Output the [X, Y] coordinate of the center of the cell containing the given text.  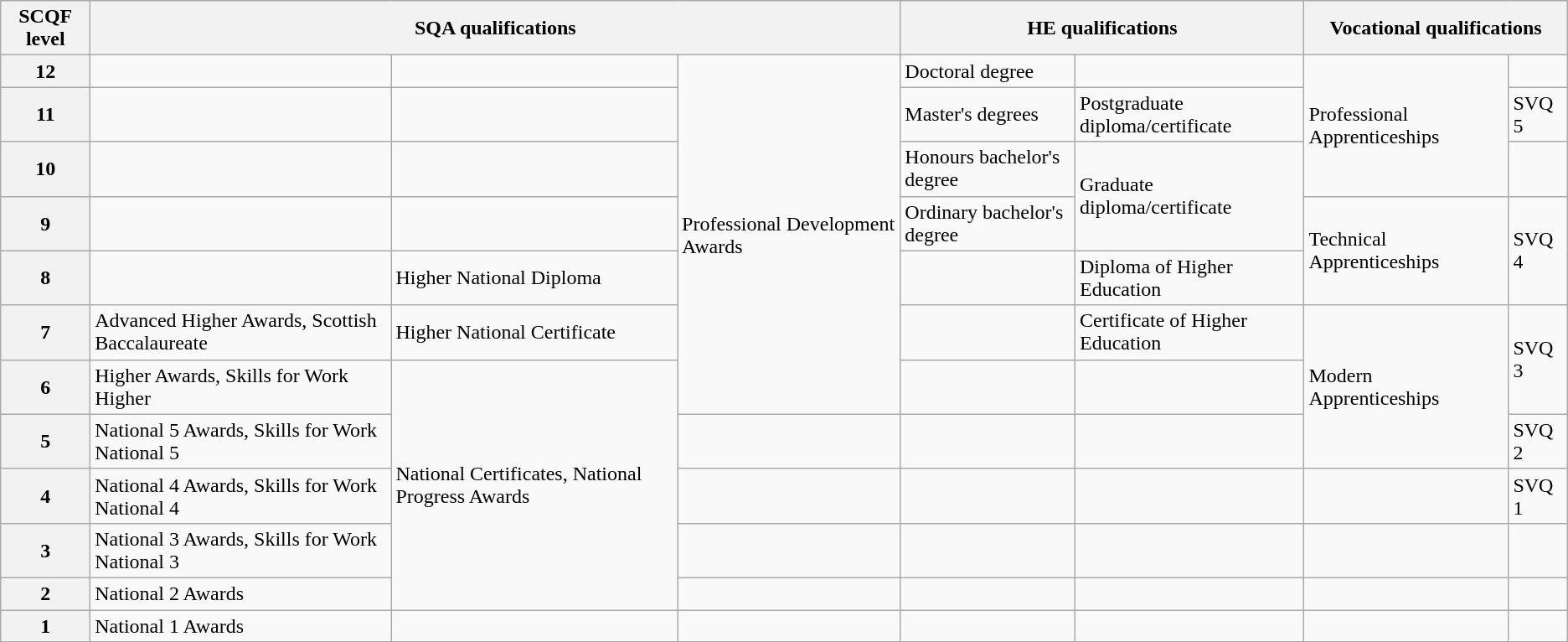
2 [45, 593]
National Certificates, National Progress Awards [534, 484]
Higher National Diploma [534, 278]
SVQ 4 [1538, 251]
Modern Apprenticeships [1406, 387]
Graduate diploma/certificate [1189, 196]
Technical Apprenticeships [1406, 251]
Master's degrees [988, 114]
National 3 Awards, Skills for Work National 3 [241, 550]
11 [45, 114]
9 [45, 223]
HE qualifications [1102, 28]
SCQF level [45, 28]
National 1 Awards [241, 626]
3 [45, 550]
Vocational qualifications [1436, 28]
SQA qualifications [496, 28]
Honours bachelor's degree [988, 169]
Certificate of Higher Education [1189, 332]
1 [45, 626]
Postgraduate diploma/certificate [1189, 114]
National 4 Awards, Skills for Work National 4 [241, 496]
National 5 Awards, Skills for Work National 5 [241, 441]
Diploma of Higher Education [1189, 278]
Ordinary bachelor's degree [988, 223]
National 2 Awards [241, 593]
8 [45, 278]
Advanced Higher Awards, Scottish Baccalaureate [241, 332]
Professional Development Awards [789, 235]
Professional Apprenticeships [1406, 126]
6 [45, 387]
Higher National Certificate [534, 332]
SVQ 1 [1538, 496]
7 [45, 332]
SVQ 5 [1538, 114]
10 [45, 169]
12 [45, 71]
SVQ 3 [1538, 360]
SVQ 2 [1538, 441]
Higher Awards, Skills for Work Higher [241, 387]
5 [45, 441]
4 [45, 496]
Doctoral degree [988, 71]
